From the cell containing the given text, extract its center point as [x, y] coordinate. 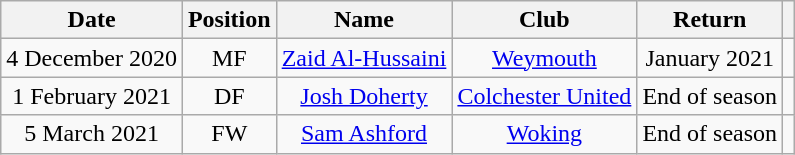
Position [229, 20]
1 February 2021 [92, 96]
Josh Doherty [364, 96]
Colchester United [544, 96]
FW [229, 134]
Date [92, 20]
MF [229, 58]
Zaid Al-Hussaini [364, 58]
January 2021 [710, 58]
Weymouth [544, 58]
5 March 2021 [92, 134]
Sam Ashford [364, 134]
Return [710, 20]
DF [229, 96]
Club [544, 20]
Name [364, 20]
4 December 2020 [92, 58]
Woking [544, 134]
